Find where the given text appears and provide that cell's center as [x, y] coordinate. 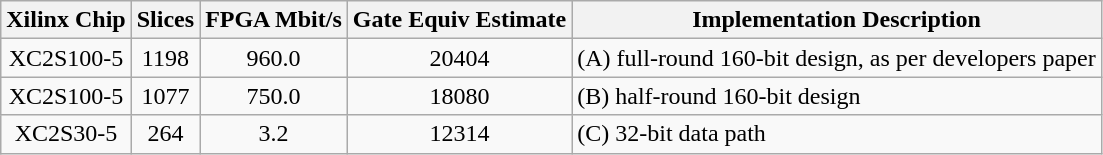
1198 [165, 58]
FPGA Mbit/s [274, 20]
12314 [459, 134]
750.0 [274, 96]
20404 [459, 58]
XC2S30-5 [66, 134]
18080 [459, 96]
Xilinx Chip [66, 20]
3.2 [274, 134]
Implementation Description [837, 20]
264 [165, 134]
1077 [165, 96]
960.0 [274, 58]
Slices [165, 20]
(A) full-round 160-bit design, as per developers paper [837, 58]
(B) half-round 160-bit design [837, 96]
(C) 32-bit data path [837, 134]
Gate Equiv Estimate [459, 20]
